Provide the [x, y] coordinate of the cell's center where the given text is located.  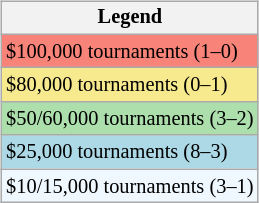
$100,000 tournaments (1–0) [130, 51]
$25,000 tournaments (8–3) [130, 152]
$80,000 tournaments (0–1) [130, 85]
$50/60,000 tournaments (3–2) [130, 119]
Legend [130, 18]
$10/15,000 tournaments (3–1) [130, 186]
